For the text-containing cell, return its midpoint in (X, Y) coordinate format. 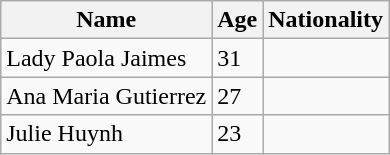
Julie Huynh (106, 134)
Lady Paola Jaimes (106, 58)
23 (238, 134)
27 (238, 96)
Name (106, 20)
Nationality (326, 20)
Ana Maria Gutierrez (106, 96)
Age (238, 20)
31 (238, 58)
